Output the (X, Y) coordinate of the center of the cell containing the given text.  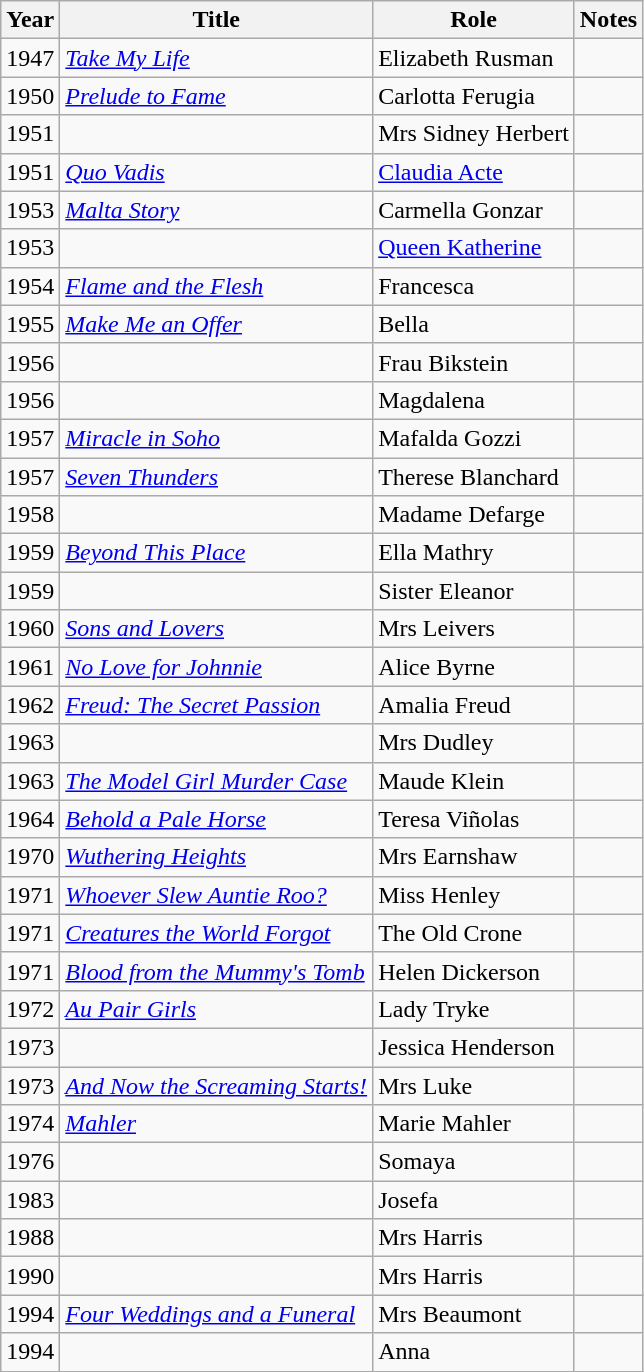
Lady Tryke (474, 1009)
Magdalena (474, 400)
Malta Story (216, 210)
Josefa (474, 1200)
Blood from the Mummy's Tomb (216, 971)
The Model Girl Murder Case (216, 781)
1961 (30, 667)
Miracle in Soho (216, 438)
Francesca (474, 286)
Creatures the World Forgot (216, 933)
Title (216, 20)
1950 (30, 96)
Make Me an Offer (216, 324)
Flame and the Flesh (216, 286)
1983 (30, 1200)
Helen Dickerson (474, 971)
Wuthering Heights (216, 857)
Bella (474, 324)
Mrs Leivers (474, 629)
1955 (30, 324)
Prelude to Fame (216, 96)
Frau Bikstein (474, 362)
Mrs Beaumont (474, 1314)
Quo Vadis (216, 172)
Carlotta Ferugia (474, 96)
Amalia Freud (474, 705)
1974 (30, 1124)
Madame Defarge (474, 515)
1947 (30, 58)
Queen Katherine (474, 248)
Miss Henley (474, 895)
Carmella Gonzar (474, 210)
Mahler (216, 1124)
Jessica Henderson (474, 1047)
Behold a Pale Horse (216, 819)
Therese Blanchard (474, 477)
Claudia Acte (474, 172)
Maude Klein (474, 781)
1962 (30, 705)
Role (474, 20)
1990 (30, 1276)
1958 (30, 515)
Au Pair Girls (216, 1009)
1954 (30, 286)
1970 (30, 857)
Alice Byrne (474, 667)
1972 (30, 1009)
Mafalda Gozzi (474, 438)
Freud: The Secret Passion (216, 705)
Notes (608, 20)
Anna (474, 1352)
Marie Mahler (474, 1124)
Seven Thunders (216, 477)
Take My Life (216, 58)
Whoever Slew Auntie Roo? (216, 895)
Mrs Dudley (474, 743)
Mrs Luke (474, 1085)
Mrs Sidney Herbert (474, 134)
1988 (30, 1238)
1976 (30, 1162)
Sons and Lovers (216, 629)
Four Weddings and a Funeral (216, 1314)
Beyond This Place (216, 553)
Teresa Viñolas (474, 819)
Somaya (474, 1162)
Mrs Earnshaw (474, 857)
Ella Mathry (474, 553)
1964 (30, 819)
Elizabeth Rusman (474, 58)
1960 (30, 629)
The Old Crone (474, 933)
Sister Eleanor (474, 591)
No Love for Johnnie (216, 667)
And Now the Screaming Starts! (216, 1085)
Year (30, 20)
